Detect which cell encompasses the target text, then output its (x, y) center coordinate. 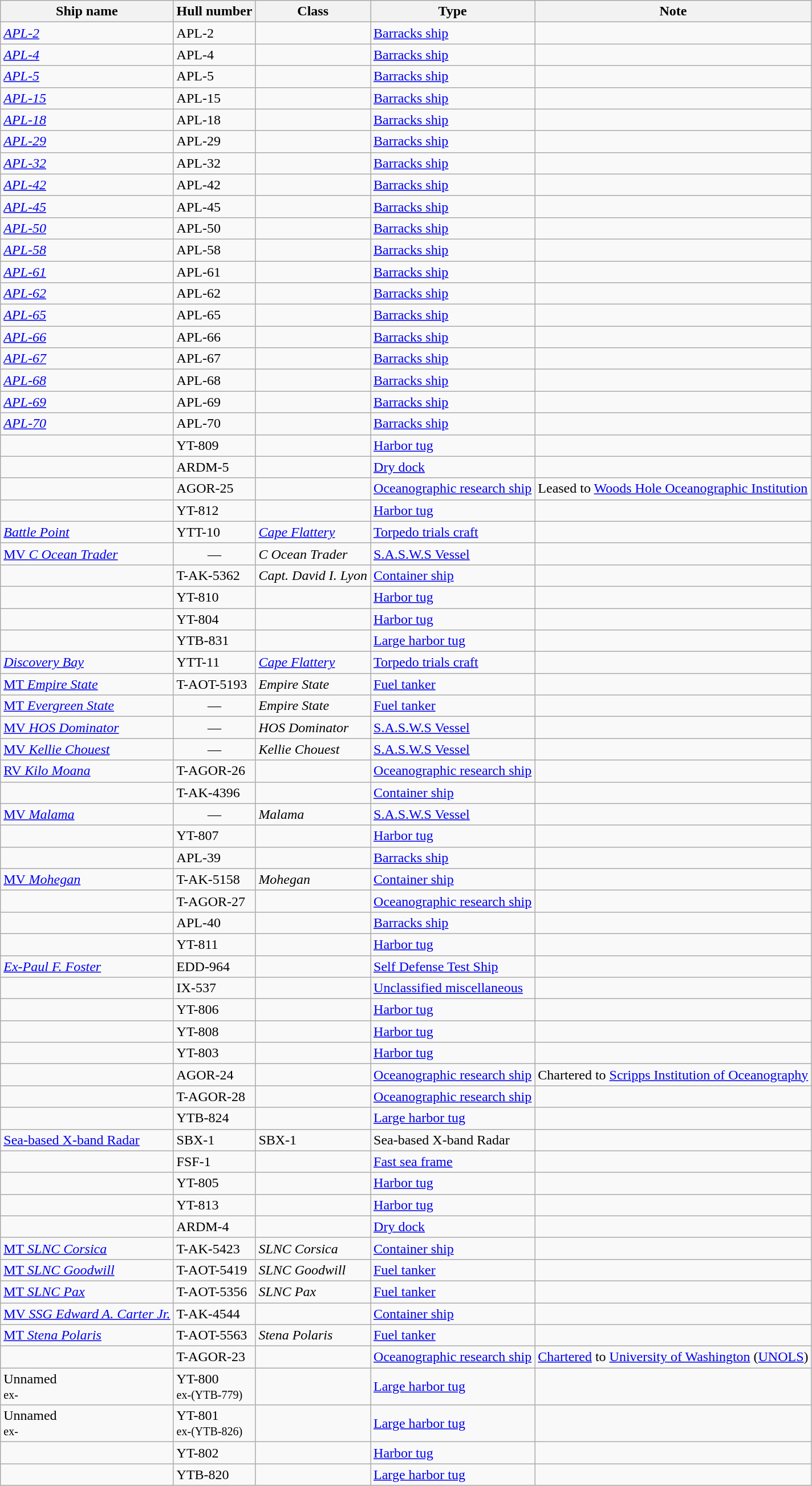
Note (673, 11)
YT-811 (214, 944)
T-AOT-5563 (214, 1335)
Ship name (87, 11)
Malama (313, 814)
T-AGOR-23 (214, 1357)
ARDM-4 (214, 1227)
YT-801ex-(YTB-826) (214, 1423)
Chartered to University of Washington (UNOLS) (673, 1357)
Self Defense Test Ship (453, 967)
FSF-1 (214, 1162)
Ex-Paul F. Foster (87, 967)
MV HOS Dominator (87, 728)
Class (313, 11)
MT Evergreen State (87, 706)
C Ocean Trader (313, 554)
AGOR-24 (214, 1075)
MV C Ocean Trader (87, 554)
T-AOT-5419 (214, 1270)
T-AGOR-27 (214, 901)
MV Malama (87, 814)
Discovery Bay (87, 663)
Stena Polaris (313, 1335)
T-AK-5362 (214, 575)
YT-804 (214, 619)
Leased to Woods Hole Oceanographic Institution (673, 489)
SLNC Corsica (313, 1248)
YT-808 (214, 1032)
SLNC Pax (313, 1292)
YTB-820 (214, 1475)
ARDM-5 (214, 467)
YT-809 (214, 445)
T-AGOR-26 (214, 771)
Capt. David I. Lyon (313, 575)
YT-802 (214, 1453)
MT Stena Polaris (87, 1335)
RV Kilo Moana (87, 771)
T-AOT-5356 (214, 1292)
YTT-11 (214, 663)
T-AK-5423 (214, 1248)
Hull number (214, 11)
MV Mohegan (87, 879)
MT SLNC Corsica (87, 1248)
Unclassified miscellaneous (453, 988)
T-AK-5158 (214, 879)
MT Empire State (87, 684)
T-AK-4544 (214, 1313)
Chartered to Scripps Institution of Oceanography (673, 1075)
EDD-964 (214, 967)
T-AK-4396 (214, 793)
Battle Point (87, 532)
Fast sea frame (453, 1162)
SLNC Goodwill (313, 1270)
YT-810 (214, 597)
YT-803 (214, 1053)
YTT-10 (214, 532)
YT-805 (214, 1183)
Type (453, 11)
YTB-831 (214, 641)
APL-39 (214, 858)
MT SLNC Goodwill (87, 1270)
YT-812 (214, 510)
T-AGOR-28 (214, 1097)
AGOR-25 (214, 489)
Mohegan (313, 879)
YT-800ex-(YTB-779) (214, 1387)
YT-813 (214, 1205)
YTB-824 (214, 1118)
HOS Dominator (313, 728)
MV Kellie Chouest (87, 749)
T-AOT-5193 (214, 684)
APL-40 (214, 923)
MT SLNC Pax (87, 1292)
Kellie Chouest (313, 749)
YT-806 (214, 1010)
IX-537 (214, 988)
MV SSG Edward A. Carter Jr. (87, 1313)
YT-807 (214, 836)
